Provide the (x, y) coordinate of the cell's center where the given text is located.  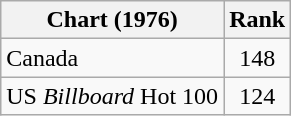
Rank (258, 20)
Canada (112, 58)
Chart (1976) (112, 20)
US Billboard Hot 100 (112, 96)
148 (258, 58)
124 (258, 96)
